From the cell containing the given text, extract its center point as (x, y) coordinate. 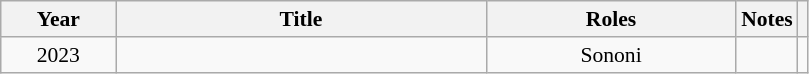
Sononi (611, 55)
Notes (767, 19)
Title (301, 19)
Year (58, 19)
2023 (58, 55)
Roles (611, 19)
